Pinpoint the cell where the given text exists, returning its [X, Y] midpoint coordinate. 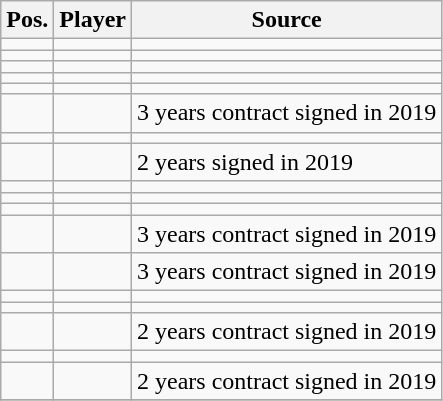
Player [93, 20]
2 years signed in 2019 [287, 162]
Pos. [28, 20]
Source [287, 20]
